Output the (x, y) coordinate of the center of the cell containing the given text.  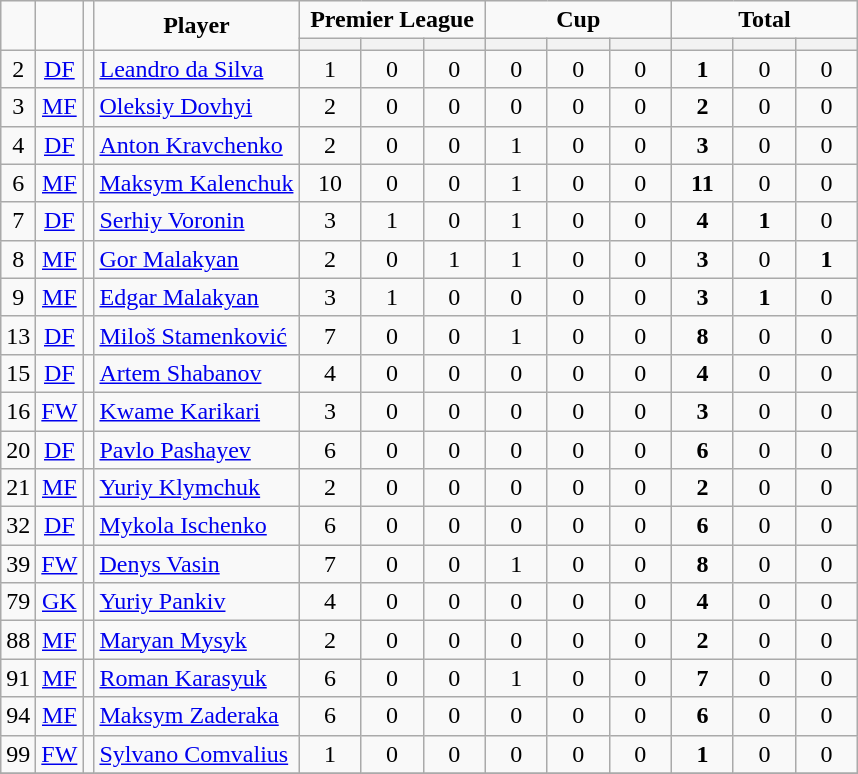
Leandro da Silva (196, 69)
Miloš Stamenković (196, 335)
Oleksiy Dovhyi (196, 107)
99 (18, 754)
9 (18, 297)
Pavlo Pashayev (196, 449)
20 (18, 449)
GK (60, 602)
91 (18, 678)
79 (18, 602)
Serhiy Voronin (196, 221)
Premier League (392, 20)
11 (702, 183)
Mykola Ischenko (196, 526)
Edgar Malakyan (196, 297)
21 (18, 488)
Kwame Karikari (196, 411)
10 (330, 183)
Sylvano Comvalius (196, 754)
39 (18, 564)
Gor Malakyan (196, 259)
Maksym Zaderaka (196, 716)
Player (196, 26)
16 (18, 411)
Maksym Kalenchuk (196, 183)
Yuriy Klymchuk (196, 488)
94 (18, 716)
Total (764, 20)
13 (18, 335)
Yuriy Pankiv (196, 602)
Artem Shabanov (196, 373)
Denys Vasin (196, 564)
Maryan Mysyk (196, 640)
15 (18, 373)
88 (18, 640)
Anton Kravchenko (196, 145)
Cup (578, 20)
32 (18, 526)
Roman Karasyuk (196, 678)
